Detect which cell encompasses the target text, then output its [X, Y] center coordinate. 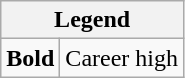
Career high [122, 58]
Bold [30, 58]
Legend [92, 20]
